From the cell containing the given text, extract its center point as (x, y) coordinate. 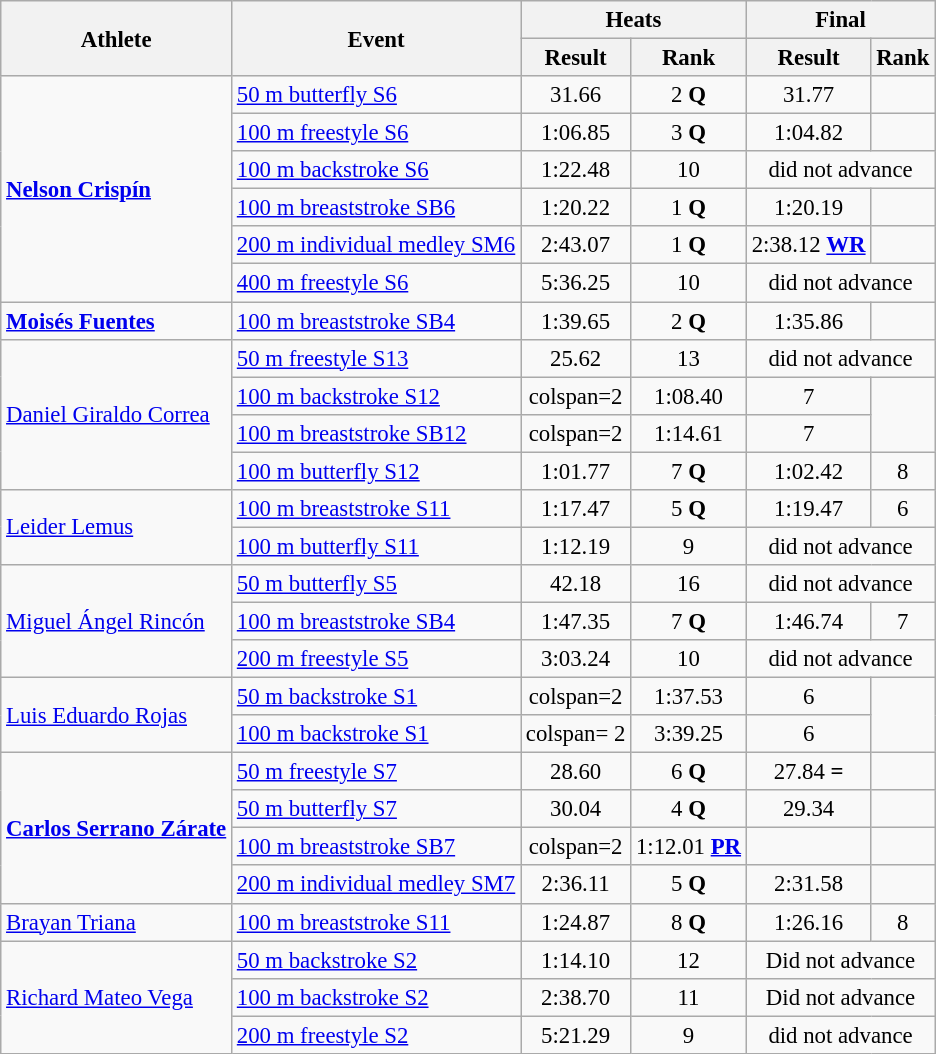
8 Q (689, 922)
1:24.87 (576, 922)
5:36.25 (576, 283)
1:19.47 (808, 509)
100 m butterfly S11 (376, 546)
5:21.29 (576, 1035)
colspan= 2 (576, 734)
Heats (634, 20)
50 m butterfly S7 (376, 809)
1:01.77 (576, 471)
1:26.16 (808, 922)
1:22.48 (576, 170)
1:17.47 (576, 509)
1:37.53 (689, 697)
Event (376, 38)
2:31.58 (808, 885)
11 (689, 997)
50 m butterfly S6 (376, 95)
Richard Mateo Vega (116, 998)
Brayan Triana (116, 922)
6 Q (689, 772)
4 Q (689, 809)
1:02.42 (808, 471)
200 m freestyle S5 (376, 659)
Nelson Crispín (116, 189)
1:39.65 (576, 321)
200 m individual medley SM6 (376, 245)
1:35.86 (808, 321)
1:06.85 (576, 133)
50 m backstroke S1 (376, 697)
31.66 (576, 95)
3 Q (689, 133)
2:38.70 (576, 997)
31.77 (808, 95)
Daniel Giraldo Correa (116, 414)
1:12.01 PR (689, 847)
2:36.11 (576, 885)
Luis Eduardo Rojas (116, 716)
Miguel Ángel Rincón (116, 622)
1:20.22 (576, 208)
42.18 (576, 584)
1:14.10 (576, 960)
3:39.25 (689, 734)
100 m butterfly S12 (376, 471)
100 m backstroke S6 (376, 170)
1:04.82 (808, 133)
1:20.19 (808, 208)
400 m freestyle S6 (376, 283)
50 m butterfly S5 (376, 584)
3:03.24 (576, 659)
27.84 = (808, 772)
2:38.12 WR (808, 245)
1:14.61 (689, 433)
25.62 (576, 358)
1:46.74 (808, 621)
Moisés Fuentes (116, 321)
100 m breaststroke SB7 (376, 847)
1:12.19 (576, 546)
50 m backstroke S2 (376, 960)
100 m backstroke S2 (376, 997)
28.60 (576, 772)
Carlos Serrano Zárate (116, 828)
200 m freestyle S2 (376, 1035)
1:47.35 (576, 621)
100 m breaststroke SB12 (376, 433)
200 m individual medley SM7 (376, 885)
Athlete (116, 38)
100 m backstroke S12 (376, 396)
12 (689, 960)
1:08.40 (689, 396)
100 m backstroke S1 (376, 734)
16 (689, 584)
29.34 (808, 809)
13 (689, 358)
100 m freestyle S6 (376, 133)
100 m breaststroke SB6 (376, 208)
50 m freestyle S13 (376, 358)
30.04 (576, 809)
2:43.07 (576, 245)
Leider Lemus (116, 528)
Final (840, 20)
50 m freestyle S7 (376, 772)
